Capture the cell that displays the provided text and extract its (X, Y) central coordinate. 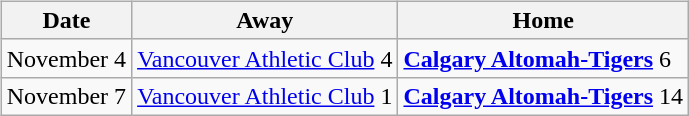
Away (265, 20)
November 7 (66, 96)
Vancouver Athletic Club 4 (265, 58)
Calgary Altomah-Tigers 6 (544, 58)
November 4 (66, 58)
Date (66, 20)
Vancouver Athletic Club 1 (265, 96)
Calgary Altomah-Tigers 14 (544, 96)
Home (544, 20)
